For the text-containing cell, return its midpoint in (X, Y) coordinate format. 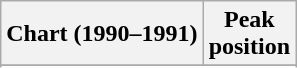
Chart (1990–1991) (102, 34)
Peakposition (249, 34)
